Determine the (x, y) coordinate at the center of the cell enclosing the given text.  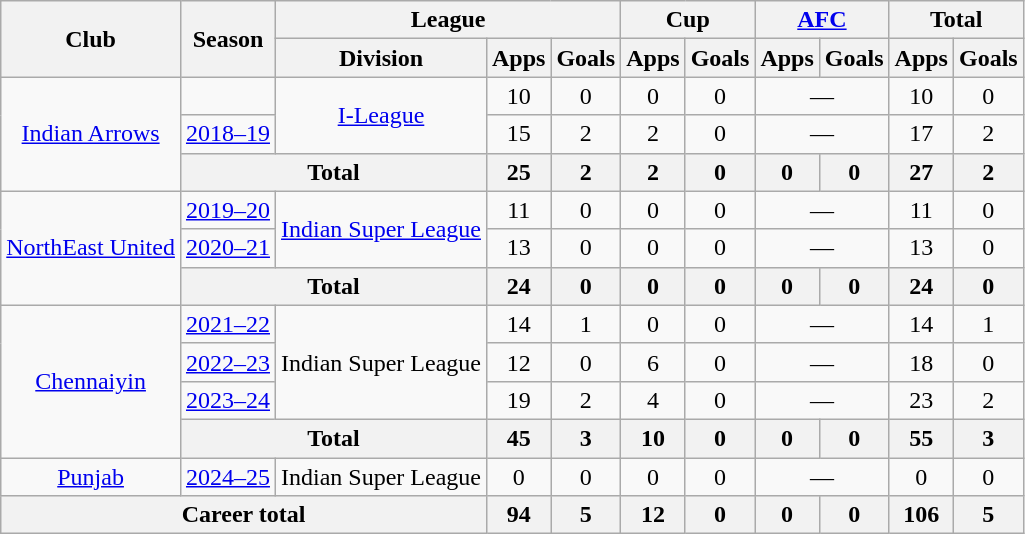
Season (228, 39)
27 (921, 172)
2024–25 (228, 477)
2021–22 (228, 324)
6 (653, 362)
2022–23 (228, 362)
15 (518, 134)
55 (921, 438)
Punjab (91, 477)
Club (91, 39)
45 (518, 438)
4 (653, 400)
2020–21 (228, 248)
23 (921, 400)
NorthEast United (91, 248)
2019–20 (228, 210)
2018–19 (228, 134)
18 (921, 362)
25 (518, 172)
Cup (688, 20)
17 (921, 134)
Chennaiyin (91, 381)
Division (382, 58)
2023–24 (228, 400)
League (448, 20)
19 (518, 400)
AFC (822, 20)
94 (518, 515)
I-League (382, 115)
Career total (244, 515)
Indian Arrows (91, 134)
106 (921, 515)
